Capture the cell that displays the provided text and extract its [x, y] central coordinate. 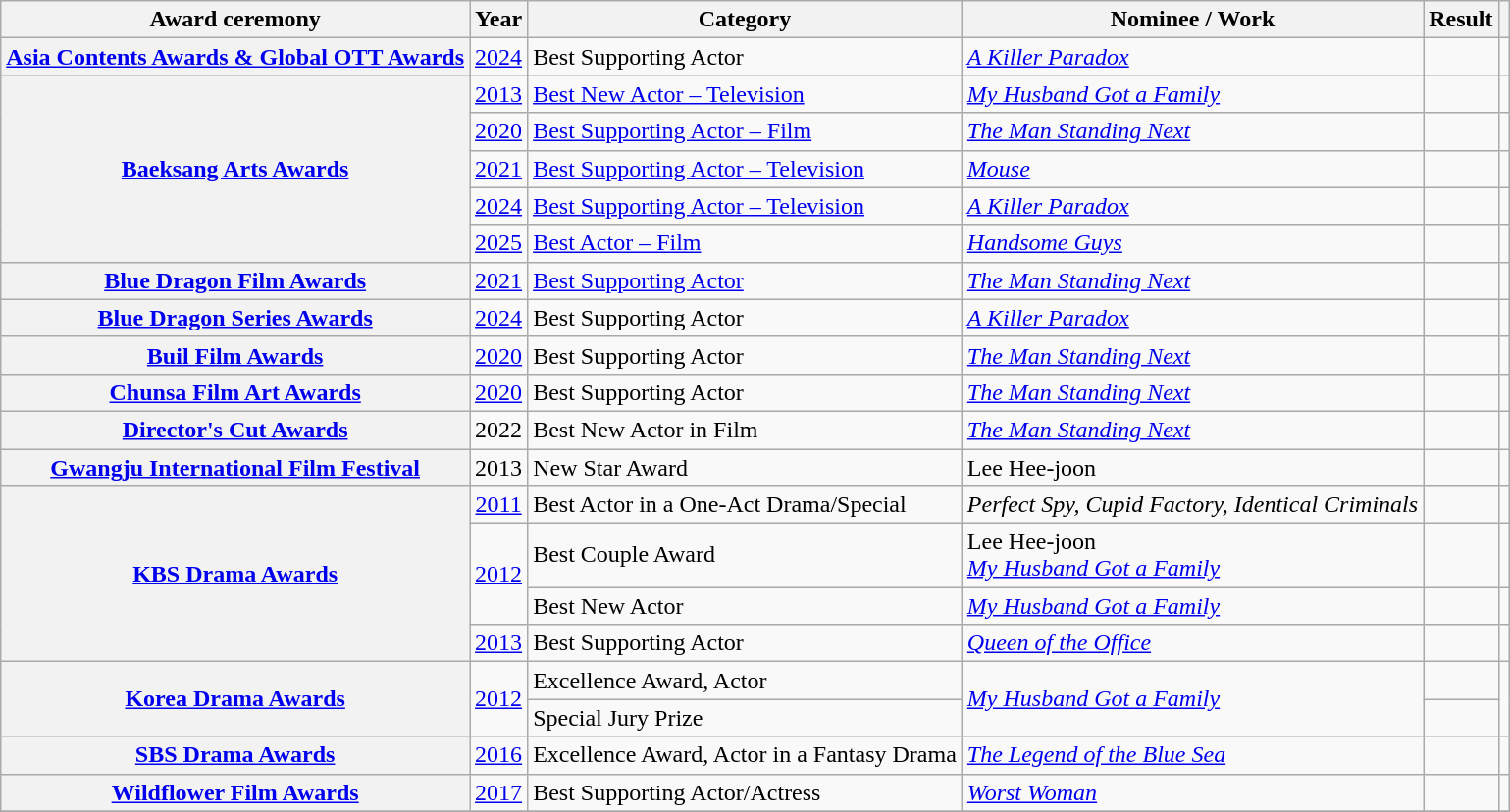
Blue Dragon Series Awards [235, 318]
Year [498, 20]
2016 [498, 755]
Lee Hee-joon My Husband Got a Family [1192, 555]
Worst Woman [1192, 792]
KBS Drama Awards [235, 575]
Wildflower Film Awards [235, 792]
Queen of the Office [1192, 643]
Best Supporting Actor/Actress [746, 792]
Excellence Award, Actor in a Fantasy Drama [746, 755]
Best Supporting Actor – Film [746, 131]
New Star Award [746, 468]
Nominee / Work [1192, 20]
Blue Dragon Film Awards [235, 280]
Gwangju International Film Festival [235, 468]
Best Actor in a One-Act Drama/Special [746, 505]
The Legend of the Blue Sea [1192, 755]
Chunsa Film Art Awards [235, 392]
2025 [498, 243]
Baeksang Arts Awards [235, 169]
Korea Drama Awards [235, 699]
Asia Contents Awards & Global OTT Awards [235, 57]
2011 [498, 505]
Best New Actor [746, 606]
Best New Actor – Television [746, 94]
Special Jury Prize [746, 718]
Best Couple Award [746, 555]
Category [746, 20]
Result [1461, 20]
Handsome Guys [1192, 243]
Perfect Spy, Cupid Factory, Identical Criminals [1192, 505]
Excellence Award, Actor [746, 681]
Lee Hee-joon [1192, 468]
Best New Actor in Film [746, 430]
Mouse [1192, 169]
2017 [498, 792]
Director's Cut Awards [235, 430]
2022 [498, 430]
Award ceremony [235, 20]
SBS Drama Awards [235, 755]
Best Actor – Film [746, 243]
Buil Film Awards [235, 355]
